Identify which cell holds the provided text, then report its [x, y] central coordinate. 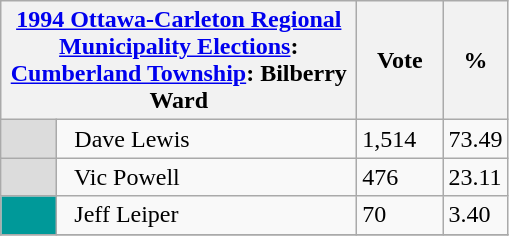
73.49 [476, 139]
70 [400, 215]
Jeff Leiper [207, 215]
1,514 [400, 139]
Vote [400, 60]
Dave Lewis [207, 139]
Vic Powell [207, 177]
3.40 [476, 215]
% [476, 60]
1994 Ottawa-Carleton Regional Municipality Elections: Cumberland Township: Bilberry Ward [179, 60]
476 [400, 177]
23.11 [476, 177]
